Output the (x, y) coordinate of the center of the cell containing the given text.  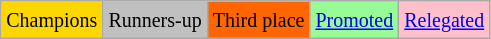
Runners-up (155, 20)
Relegated (444, 20)
Promoted (354, 20)
Champions (52, 20)
Third place (258, 20)
